Capture the cell that displays the provided text and extract its [X, Y] central coordinate. 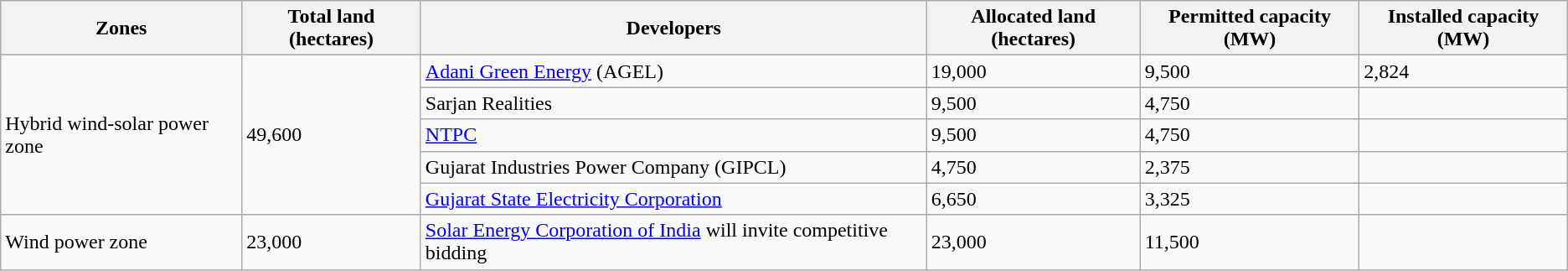
Sarjan Realities [673, 103]
Hybrid wind-solar power zone [121, 135]
Developers [673, 29]
6,650 [1034, 199]
2,824 [1463, 71]
19,000 [1034, 71]
11,500 [1250, 242]
Wind power zone [121, 242]
Gujarat Industries Power Company (GIPCL) [673, 167]
NTPC [673, 135]
Solar Energy Corporation of India will invite competitive bidding [673, 242]
49,600 [332, 135]
Installed capacity (MW) [1463, 29]
2,375 [1250, 167]
Total land (hectares) [332, 29]
Allocated land (hectares) [1034, 29]
Gujarat State Electricity Corporation [673, 199]
Permitted capacity (MW) [1250, 29]
Adani Green Energy (AGEL) [673, 71]
Zones [121, 29]
3,325 [1250, 199]
